Output the [x, y] coordinate of the center of the cell containing the given text.  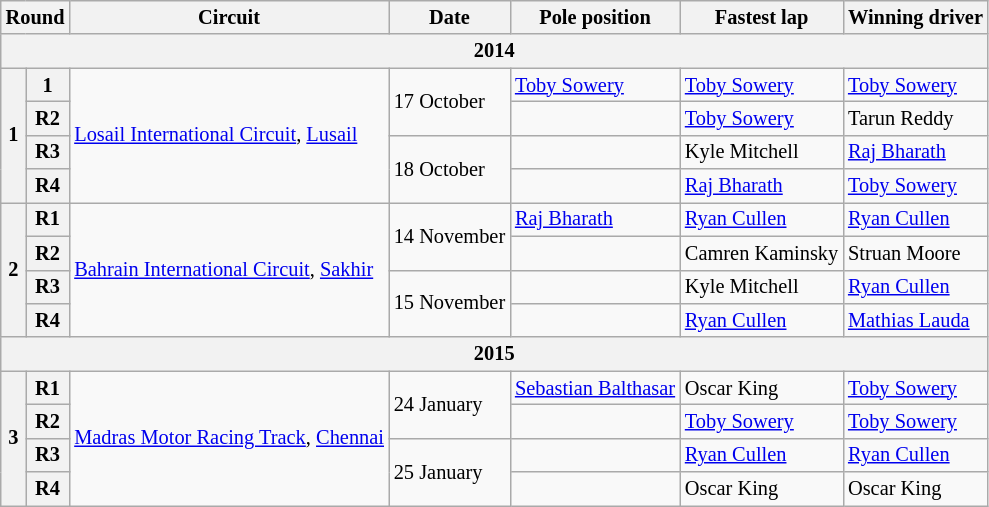
Tarun Reddy [916, 118]
2 [14, 270]
24 January [450, 404]
Round [36, 17]
14 November [450, 236]
Fastest lap [762, 17]
Losail International Circuit, Lusail [228, 136]
Camren Kaminsky [762, 253]
17 October [450, 102]
Bahrain International Circuit, Sakhir [228, 270]
Madras Motor Racing Track, Chennai [228, 438]
Pole position [595, 17]
3 [14, 438]
15 November [450, 304]
Sebastian Balthasar [595, 388]
2014 [494, 51]
Circuit [228, 17]
18 October [450, 168]
Winning driver [916, 17]
Struan Moore [916, 253]
Mathias Lauda [916, 320]
25 January [450, 472]
Date [450, 17]
2015 [494, 354]
